Find where the given text appears and provide that cell's center as [X, Y] coordinate. 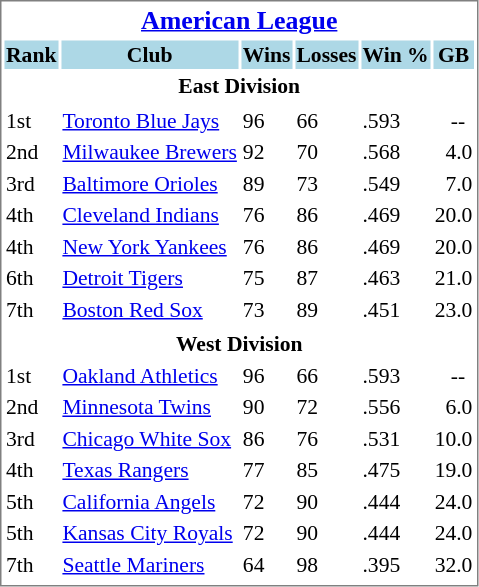
Seattle Mariners [150, 564]
64 [266, 564]
.556 [396, 407]
Texas Rangers [150, 470]
85 [326, 470]
Rank [30, 54]
6.0 [454, 407]
10.0 [454, 438]
Boston Red Sox [150, 310]
Oakland Athletics [150, 376]
California Angels [150, 502]
Minnesota Twins [150, 407]
Wins [266, 54]
Toronto Blue Jays [150, 120]
.395 [396, 564]
23.0 [454, 310]
4.0 [454, 152]
Kansas City Royals [150, 533]
77 [266, 470]
Cleveland Indians [150, 215]
Losses [326, 54]
98 [326, 564]
GB [454, 54]
Chicago White Sox [150, 438]
19.0 [454, 470]
32.0 [454, 564]
.475 [396, 470]
92 [266, 152]
New York Yankees [150, 246]
75 [266, 278]
Milwaukee Brewers [150, 152]
West Division [238, 344]
6th [30, 278]
.549 [396, 184]
21.0 [454, 278]
7.0 [454, 184]
.463 [396, 278]
.531 [396, 438]
Baltimore Orioles [150, 184]
American League [238, 20]
Win % [396, 54]
70 [326, 152]
Club [150, 54]
87 [326, 278]
.451 [396, 310]
East Division [238, 86]
.568 [396, 152]
Detroit Tigers [150, 278]
